Return the [x, y] coordinate for the center point of the cell that contains the specified text.  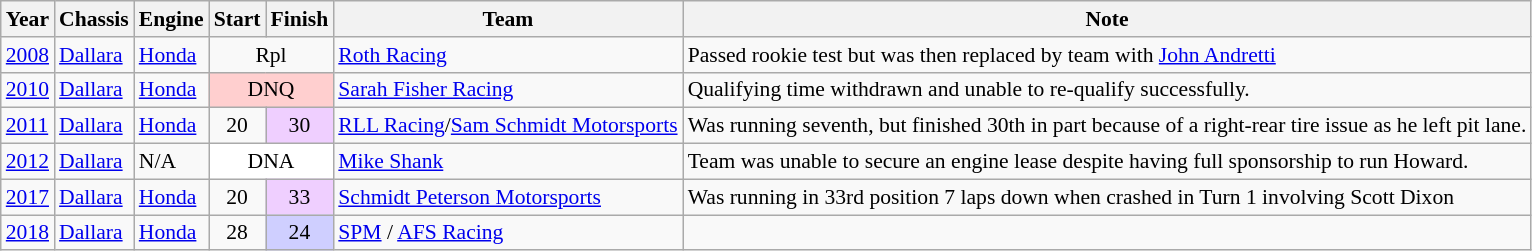
Engine [172, 19]
Was running seventh, but finished 30th in part because of a right-rear tire issue as he left pit lane. [1108, 126]
Roth Racing [508, 55]
Team was unable to secure an engine lease despite having full sponsorship to run Howard. [1108, 162]
Finish [300, 19]
RLL Racing/Sam Schmidt Motorsports [508, 126]
SPM / AFS Racing [508, 233]
Passed rookie test but was then replaced by team with John Andretti [1108, 55]
DNQ [272, 90]
Mike Shank [508, 162]
33 [300, 197]
2017 [28, 197]
24 [300, 233]
2018 [28, 233]
Sarah Fisher Racing [508, 90]
Rpl [272, 55]
2011 [28, 126]
N/A [172, 162]
Chassis [94, 19]
2008 [28, 55]
Team [508, 19]
Note [1108, 19]
28 [238, 233]
Year [28, 19]
30 [300, 126]
2012 [28, 162]
2010 [28, 90]
Schmidt Peterson Motorsports [508, 197]
Qualifying time withdrawn and unable to re-qualify successfully. [1108, 90]
DNA [272, 162]
Was running in 33rd position 7 laps down when crashed in Turn 1 involving Scott Dixon [1108, 197]
Start [238, 19]
